For the text-containing cell, return its midpoint in (X, Y) coordinate format. 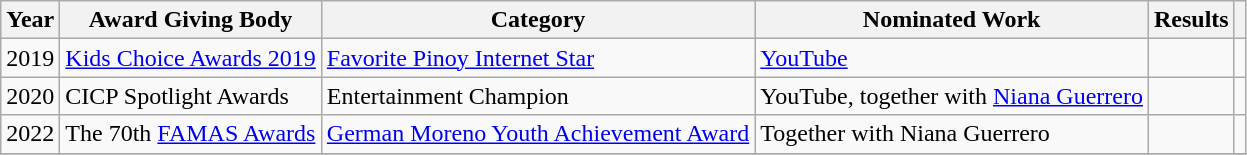
Category (538, 20)
Nominated Work (952, 20)
CICP Spotlight Awards (191, 96)
The 70th FAMAS Awards (191, 134)
Entertainment Champion (538, 96)
Favorite Pinoy Internet Star (538, 58)
Results (1191, 20)
2022 (30, 134)
Kids Choice Awards 2019 (191, 58)
German Moreno Youth Achievement Award (538, 134)
Together with Niana Guerrero (952, 134)
Award Giving Body (191, 20)
2020 (30, 96)
Year (30, 20)
YouTube (952, 58)
2019 (30, 58)
YouTube, together with Niana Guerrero (952, 96)
